For the text-containing cell, return its midpoint in (X, Y) coordinate format. 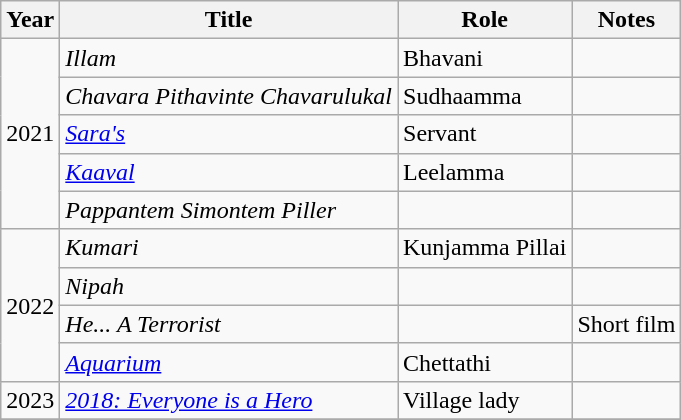
Bhavani (485, 58)
Kunjamma Pillai (485, 248)
Aquarium (229, 362)
2018: Everyone is a Hero (229, 400)
2022 (30, 305)
Notes (626, 20)
Pappantem Simontem Piller (229, 210)
Sudhaamma (485, 96)
Year (30, 20)
2023 (30, 400)
Title (229, 20)
Kumari (229, 248)
2021 (30, 134)
Illam (229, 58)
Role (485, 20)
Servant (485, 134)
Kaaval (229, 172)
Short film (626, 324)
Chettathi (485, 362)
Leelamma (485, 172)
Chavara Pithavinte Chavarulukal (229, 96)
He... A Terrorist (229, 324)
Sara's (229, 134)
Nipah (229, 286)
Village lady (485, 400)
